Pinpoint the cell where the given text exists, returning its [x, y] midpoint coordinate. 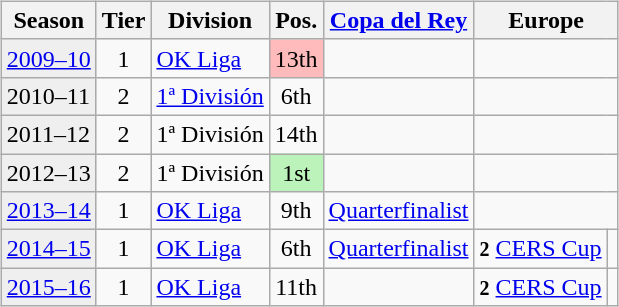
Season [48, 20]
2015–16 [48, 287]
2009–10 [48, 58]
1st [296, 173]
Copa del Rey [398, 20]
14th [296, 134]
Division [210, 20]
13th [296, 58]
Pos. [296, 20]
2010–11 [48, 96]
2012–13 [48, 173]
Europe [546, 20]
Tier [124, 20]
2011–12 [48, 134]
2013–14 [48, 211]
2014–15 [48, 249]
9th [296, 211]
11th [296, 287]
